Return [X, Y] of the center of cell containing provided text 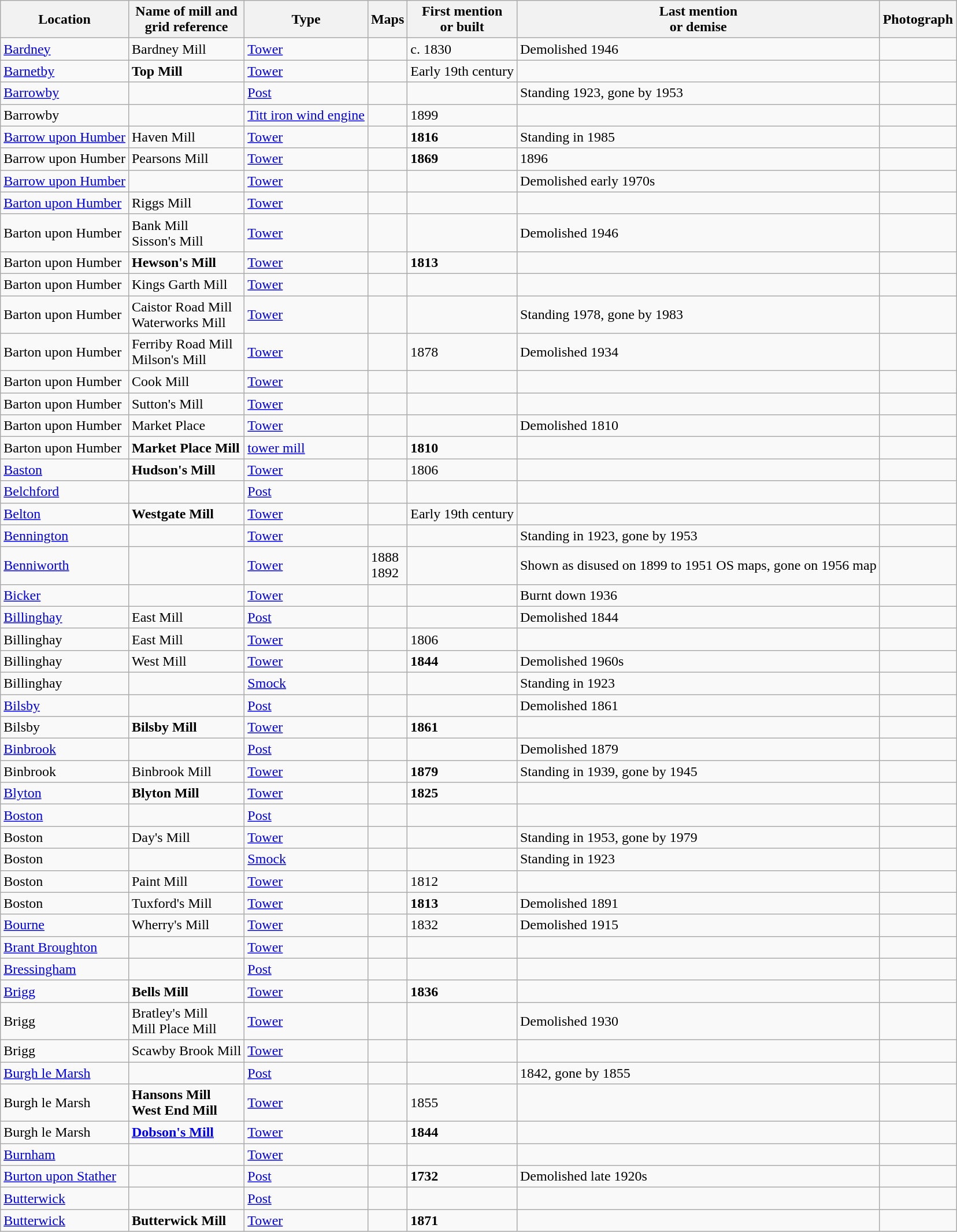
Haven Mill [186, 137]
Baston [65, 470]
Photograph [918, 20]
1855 [462, 1103]
Wherry's Mill [186, 925]
1869 [462, 159]
Binbrook Mill [186, 771]
1896 [698, 159]
tower mill [306, 448]
Demolished 1934 [698, 352]
Blyton [65, 793]
1861 [462, 728]
Dobson's Mill [186, 1133]
Demolished 1879 [698, 749]
1825 [462, 793]
Demolished 1930 [698, 1021]
Top Mill [186, 71]
Standing 1923, gone by 1953 [698, 93]
Hudson's Mill [186, 470]
Market Place [186, 426]
1816 [462, 137]
Demolished 1861 [698, 706]
Name of mill andgrid reference [186, 20]
1899 [462, 115]
1810 [462, 448]
Demolished 1891 [698, 903]
Cook Mill [186, 382]
Standing in 1953, gone by 1979 [698, 837]
Bells Mill [186, 991]
Barnetby [65, 71]
Scawby Brook Mill [186, 1051]
Pearsons Mill [186, 159]
Benniworth [65, 565]
Blyton Mill [186, 793]
Type [306, 20]
1732 [462, 1177]
Hewson's Mill [186, 262]
1871 [462, 1220]
Location [65, 20]
Market Place Mill [186, 448]
Caistor Road MillWaterworks Mill [186, 314]
Standing in 1985 [698, 137]
Shown as disused on 1899 to 1951 OS maps, gone on 1956 map [698, 565]
Demolished late 1920s [698, 1177]
Hansons MillWest End Mill [186, 1103]
Demolished 1844 [698, 617]
1879 [462, 771]
Titt iron wind engine [306, 115]
Bilsby Mill [186, 728]
Sutton's Mill [186, 404]
Bratley's MillMill Place Mill [186, 1021]
1842, gone by 1855 [698, 1073]
1812 [462, 881]
Bourne [65, 925]
Belchford [65, 492]
Paint Mill [186, 881]
Day's Mill [186, 837]
Burnham [65, 1155]
Demolished 1915 [698, 925]
Bardney [65, 49]
Bicker [65, 595]
1878 [462, 352]
c. 1830 [462, 49]
Butterwick Mill [186, 1220]
Standing in 1923, gone by 1953 [698, 536]
Bardney Mill [186, 49]
Demolished 1810 [698, 426]
Riggs Mill [186, 203]
Last mention or demise [698, 20]
First mentionor built [462, 20]
Westgate Mill [186, 514]
Kings Garth Mill [186, 284]
Tuxford's Mill [186, 903]
Ferriby Road MillMilson's Mill [186, 352]
Bank MillSisson's Mill [186, 232]
1832 [462, 925]
Belton [65, 514]
West Mill [186, 661]
Burton upon Stather [65, 1177]
Brant Broughton [65, 947]
Standing 1978, gone by 1983 [698, 314]
18881892 [387, 565]
Bennington [65, 536]
Demolished 1960s [698, 661]
Burnt down 1936 [698, 595]
1836 [462, 991]
Maps [387, 20]
Bressingham [65, 969]
Standing in 1939, gone by 1945 [698, 771]
Demolished early 1970s [698, 181]
